Capture the cell that displays the provided text and extract its (X, Y) central coordinate. 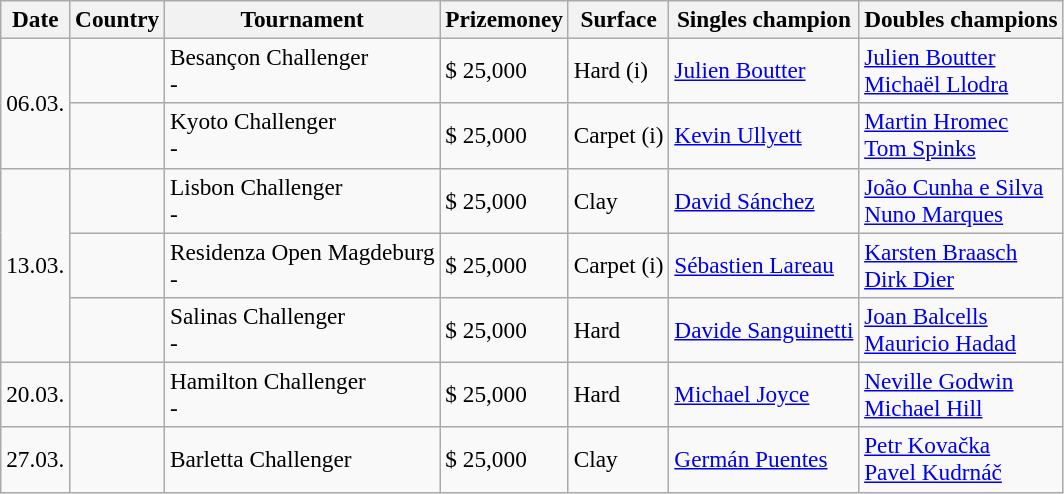
Singles champion (764, 19)
Petr Kovačka Pavel Kudrnáč (961, 460)
Karsten Braasch Dirk Dier (961, 264)
Prizemoney (504, 19)
Davide Sanguinetti (764, 330)
Surface (618, 19)
13.03. (36, 265)
Doubles champions (961, 19)
Hamilton Challenger - (302, 394)
Barletta Challenger (302, 460)
Germán Puentes (764, 460)
Residenza Open Magdeburg - (302, 264)
João Cunha e Silva Nuno Marques (961, 200)
Besançon Challenger - (302, 70)
Salinas Challenger - (302, 330)
Country (118, 19)
20.03. (36, 394)
Tournament (302, 19)
27.03. (36, 460)
06.03. (36, 103)
Julien Boutter Michaël Llodra (961, 70)
Hard (i) (618, 70)
Michael Joyce (764, 394)
Date (36, 19)
Kyoto Challenger - (302, 136)
Julien Boutter (764, 70)
Lisbon Challenger - (302, 200)
Neville Godwin Michael Hill (961, 394)
David Sánchez (764, 200)
Martin Hromec Tom Spinks (961, 136)
Kevin Ullyett (764, 136)
Joan Balcells Mauricio Hadad (961, 330)
Sébastien Lareau (764, 264)
